Search for the cell housing the specified text and yield its (X, Y) center coordinate. 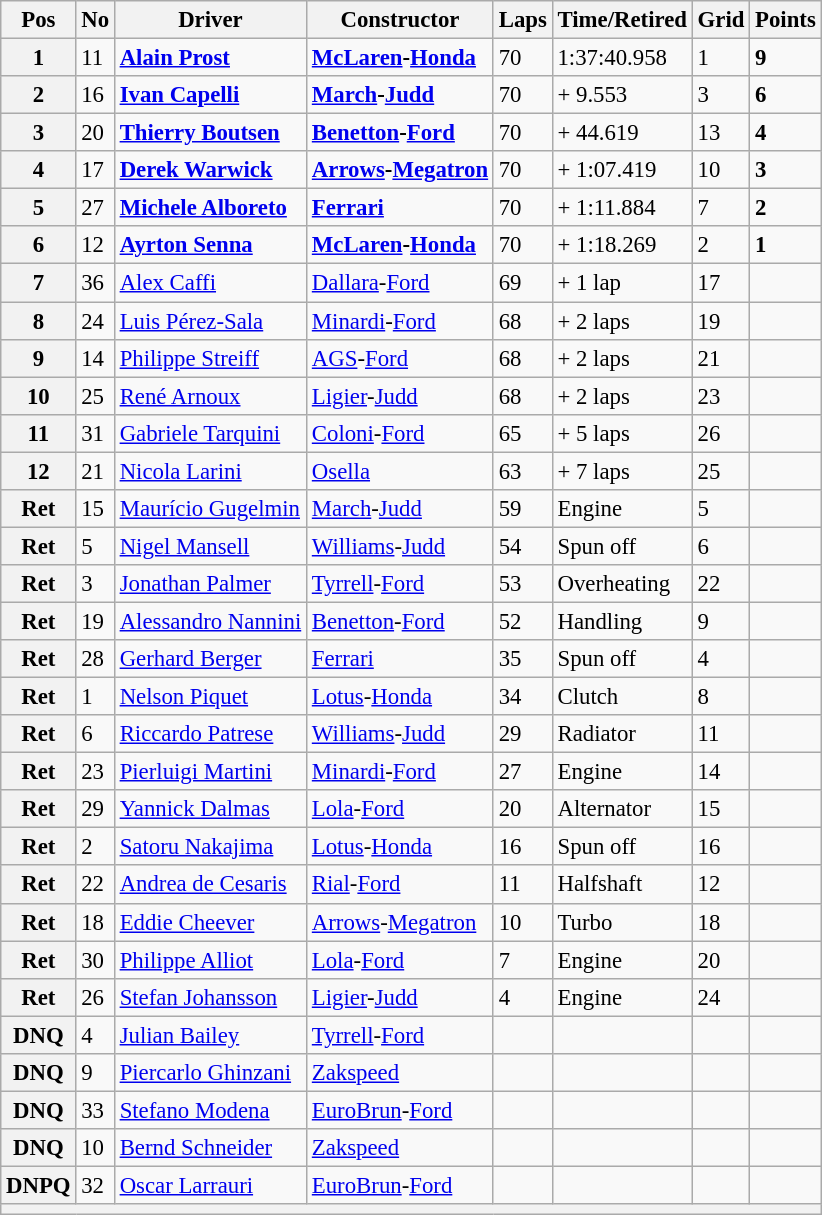
Time/Retired (622, 20)
Thierry Boutsen (210, 133)
Coloni-Ford (400, 433)
Yannick Dalmas (210, 809)
Michele Alboreto (210, 208)
DNPQ (38, 1185)
Satoru Nakajima (210, 847)
+ 1 lap (622, 283)
52 (522, 621)
Constructor (400, 20)
63 (522, 471)
54 (522, 546)
Gabriele Tarquini (210, 433)
1:37:40.958 (622, 58)
65 (522, 433)
Handling (622, 621)
Luis Pérez-Sala (210, 321)
No (95, 20)
Driver (210, 20)
+ 44.619 (622, 133)
Alex Caffi (210, 283)
Alessandro Nannini (210, 621)
35 (522, 659)
René Arnoux (210, 396)
Nigel Mansell (210, 546)
Points (786, 20)
Maurício Gugelmin (210, 509)
Halfshaft (622, 885)
Piercarlo Ghinzani (210, 1073)
Clutch (622, 697)
30 (95, 960)
+ 7 laps (622, 471)
53 (522, 584)
Overheating (622, 584)
33 (95, 1110)
28 (95, 659)
+ 1:07.419 (622, 170)
Radiator (622, 734)
Andrea de Cesaris (210, 885)
32 (95, 1185)
Grid (720, 20)
Bernd Schneider (210, 1148)
Osella (400, 471)
Pos (38, 20)
31 (95, 433)
Rial-Ford (400, 885)
+ 5 laps (622, 433)
Pierluigi Martini (210, 772)
Riccardo Patrese (210, 734)
Nicola Larini (210, 471)
Dallara-Ford (400, 283)
+ 1:18.269 (622, 245)
Eddie Cheever (210, 922)
Laps (522, 20)
Julian Bailey (210, 1035)
34 (522, 697)
Jonathan Palmer (210, 584)
Nelson Piquet (210, 697)
13 (720, 133)
Stefano Modena (210, 1110)
Stefan Johansson (210, 997)
AGS-Ford (400, 358)
Philippe Alliot (210, 960)
Ivan Capelli (210, 95)
Alain Prost (210, 58)
Gerhard Berger (210, 659)
36 (95, 283)
Oscar Larrauri (210, 1185)
Alternator (622, 809)
Turbo (622, 922)
Philippe Streiff (210, 358)
Derek Warwick (210, 170)
+ 1:11.884 (622, 208)
69 (522, 283)
59 (522, 509)
Ayrton Senna (210, 245)
+ 9.553 (622, 95)
